Scan for the cell matching the given text and deliver its (X, Y) coordinate at center. 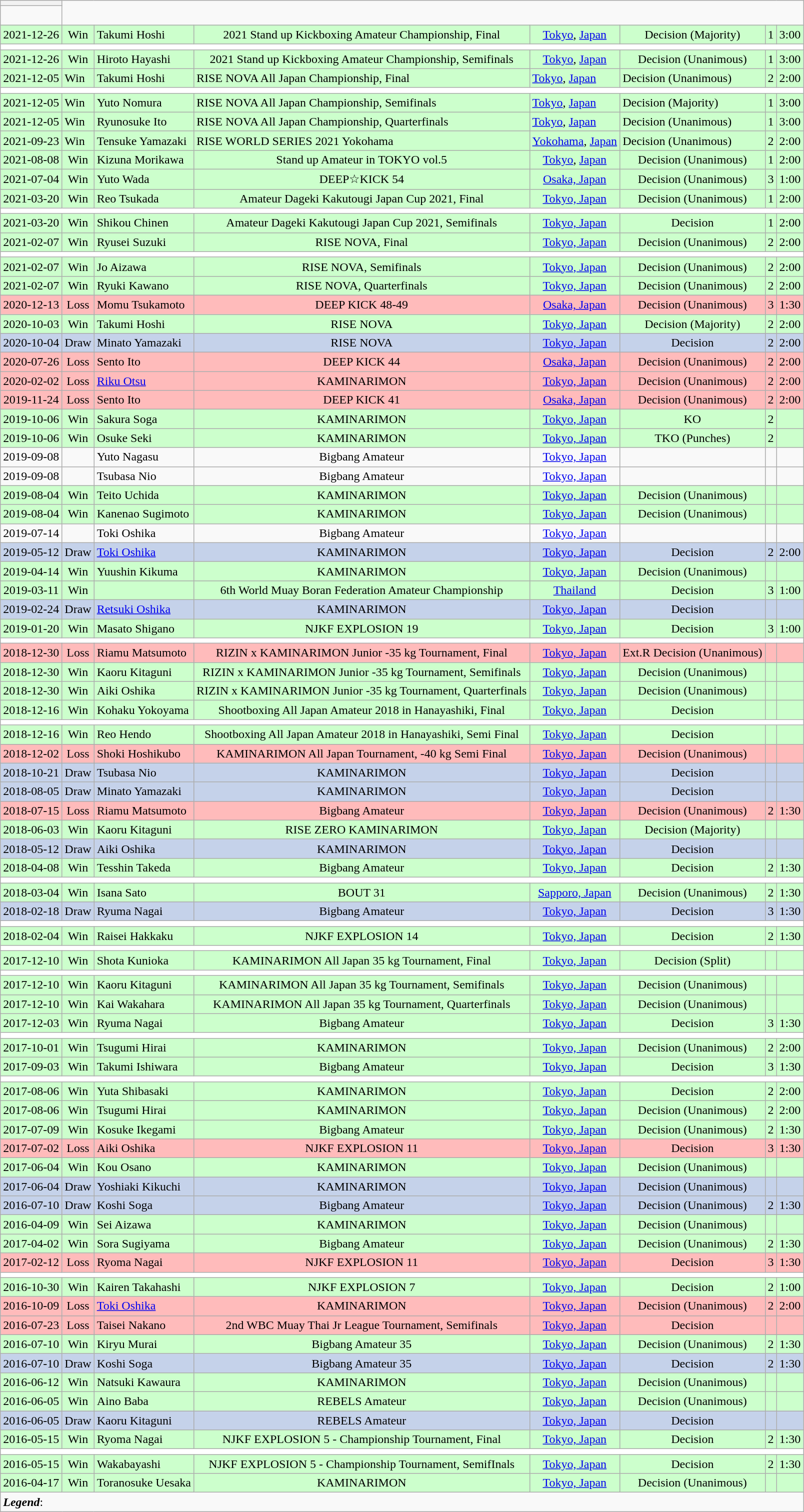
2021-07-04 (31, 179)
2020-02-02 (31, 381)
Osuke Seki (144, 438)
Amateur Dageki Kakutougi Japan Cup 2021, Final (361, 198)
NJKF EXPLOSION 5 - Championship Tournament, Final (361, 1439)
2019-05-12 (31, 552)
2016-06-12 (31, 1382)
2020-12-13 (31, 304)
Ryunosuke Ito (144, 121)
DEEP KICK 41 (361, 400)
KAMINARIMON All Japan 35 kg Tournament, Semifinals (361, 985)
2020-10-04 (31, 343)
2016-07-23 (31, 1325)
2018-04-08 (31, 867)
Yoshiaki Kikuchi (144, 1186)
2017-12-03 (31, 1023)
2018-10-21 (31, 772)
Retsuki Oshika (144, 609)
Kohaku Yokoyama (144, 710)
NJKF EXPLOSION 19 (361, 628)
2020-10-03 (31, 323)
Masato Shigano (144, 628)
Wakabayashi (144, 1464)
2017-04-02 (31, 1243)
Ryuki Kawano (144, 285)
TKO (Punches) (692, 438)
NJKF EXPLOSION 7 (361, 1287)
2019-02-24 (31, 609)
2016-10-09 (31, 1306)
Kizuna Morikawa (144, 159)
Sapporo, Japan (575, 892)
Hiroto Hayashi (144, 59)
Yuto Nomura (144, 102)
DEEP KICK 48-49 (361, 304)
Momu Tsukamoto (144, 304)
Shoki Hoshikubo (144, 753)
Reo Tsukada (144, 198)
DEEP☆KICK 54 (361, 179)
Decision (Split) (692, 960)
KAMINARIMON All Japan 35 kg Tournament, Quarterfinals (361, 1004)
RISE NOVA, Quarterfinals (361, 285)
2018-02-04 (31, 936)
2021-08-08 (31, 159)
KAMINARIMON All Japan 35 kg Tournament, Final (361, 960)
RISE WORLD SERIES 2021 Yokohama (361, 140)
Ext.R Decision (Unanimous) (692, 653)
Riku Otsu (144, 381)
2021 Stand up Kickboxing Amateur Championship, Final (361, 34)
Thailand (575, 590)
RIZIN x KAMINARIMON Junior -35 kg Tournament, Semifinals (361, 672)
Yokohama, Japan (575, 140)
Raisei Hakkaku (144, 936)
Aino Baba (144, 1401)
RIZIN x KAMINARIMON Junior -35 kg Tournament, Quarterfinals (361, 691)
2016-04-17 (31, 1483)
Yuushin Kikuma (144, 571)
Sei Aizawa (144, 1224)
Kairen Takahashi (144, 1287)
Tesshin Takeda (144, 867)
2019-04-14 (31, 571)
2017-07-09 (31, 1129)
Shikou Chinen (144, 223)
2018-05-12 (31, 848)
Kosuke Ikegami (144, 1129)
DEEP KICK 44 (361, 362)
2018-12-02 (31, 753)
2017-10-01 (31, 1047)
2017-07-02 (31, 1148)
Ryusei Suzuki (144, 242)
Shootboxing All Japan Amateur 2018 in Hanayashiki, Final (361, 710)
Sora Sugiyama (144, 1243)
2016-10-30 (31, 1287)
Takumi Ishiwara (144, 1066)
2017-02-12 (31, 1262)
2019-03-11 (31, 590)
Kou Osano (144, 1167)
Yuta Shibasaki (144, 1091)
RISE NOVA All Japan Championship, Quarterfinals (361, 121)
KAMINARIMON All Japan Tournament, -40 kg Semi Final (361, 753)
2018-03-04 (31, 892)
2018-06-03 (31, 829)
Sakura Soga (144, 419)
Yuto Wada (144, 179)
NJKF EXPLOSION 14 (361, 936)
Kanenao Sugimoto (144, 514)
2017-09-03 (31, 1066)
RISE NOVA, Final (361, 242)
Shootboxing All Japan Amateur 2018 in Hanayashiki, Semi Final (361, 734)
2019-01-20 (31, 628)
Kiryu Murai (144, 1344)
Taisei Nakano (144, 1325)
2nd WBC Muay Thai Jr League Tournament, Semifinals (361, 1325)
Shota Kunioka (144, 960)
Natsuki Kawaura (144, 1382)
2018-02-18 (31, 911)
2016-04-09 (31, 1224)
2019-07-14 (31, 533)
RIZIN x KAMINARIMON Junior -35 kg Tournament, Final (361, 653)
Teito Uchida (144, 495)
Isana Sato (144, 892)
Toranosuke Uesaka (144, 1483)
Jo Aizawa (144, 266)
Kai Wakahara (144, 1004)
2018-07-15 (31, 810)
Tensuke Yamazaki (144, 140)
RISE ZERO KAMINARIMON (361, 829)
RISE NOVA All Japan Championship, Semifinals (361, 102)
Yuto Nagasu (144, 457)
BOUT 31 (361, 892)
KO (692, 419)
2019-11-24 (31, 400)
Amateur Dageki Kakutougi Japan Cup 2021, Semifinals (361, 223)
RISE NOVA All Japan Championship, Final (361, 78)
2021-09-23 (31, 140)
RISE NOVA, Semifinals (361, 266)
6th World Muay Boran Federation Amateur Championship (361, 590)
Reo Hendo (144, 734)
2021 Stand up Kickboxing Amateur Championship, Semifinals (361, 59)
2018-08-05 (31, 791)
NJKF EXPLOSION 5 - Championship Tournament, SemifInals (361, 1464)
2020-07-26 (31, 362)
Stand up Amateur in TOKYO vol.5 (361, 159)
Legend: (402, 1502)
